For the text-containing cell, return its midpoint in [X, Y] coordinate format. 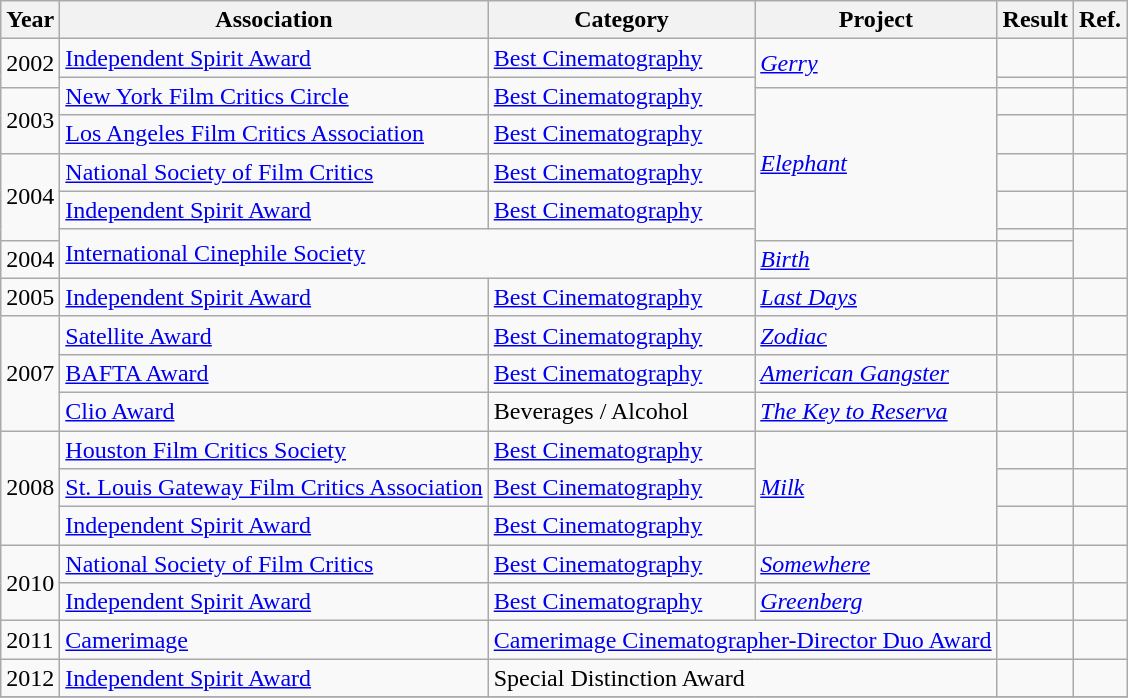
Project [876, 20]
Clio Award [274, 411]
Los Angeles Film Critics Association [274, 134]
Birth [876, 259]
2012 [30, 678]
New York Film Critics Circle [274, 96]
Milk [876, 487]
St. Louis Gateway Film Critics Association [274, 488]
International Cinephile Society [408, 254]
2007 [30, 373]
Association [274, 20]
Last Days [876, 297]
2005 [30, 297]
2011 [30, 640]
Houston Film Critics Society [274, 449]
2003 [30, 120]
The Key to Reserva [876, 411]
Camerimage [274, 640]
Elephant [876, 164]
Beverages / Alcohol [622, 411]
Greenberg [876, 602]
Gerry [876, 64]
Special Distinction Award [742, 678]
American Gangster [876, 373]
Year [30, 20]
2008 [30, 487]
Category [622, 20]
2010 [30, 583]
BAFTA Award [274, 373]
2002 [30, 64]
Somewhere [876, 564]
Satellite Award [274, 335]
Result [1035, 20]
Ref. [1100, 20]
Zodiac [876, 335]
Camerimage Cinematographer-Director Duo Award [742, 640]
